Pinpoint the cell where the given text exists, returning its [x, y] midpoint coordinate. 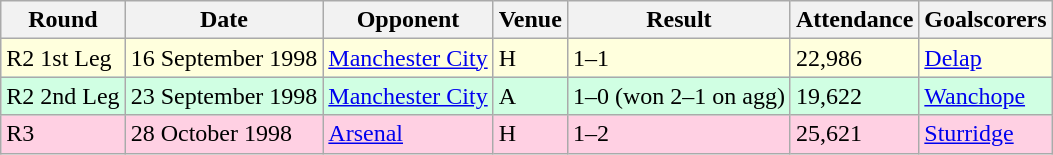
A [530, 96]
R2 2nd Leg [63, 96]
23 September 1998 [224, 96]
R2 1st Leg [63, 58]
Round [63, 20]
R3 [63, 134]
16 September 1998 [224, 58]
Wanchope [986, 96]
Goalscorers [986, 20]
19,622 [854, 96]
22,986 [854, 58]
Attendance [854, 20]
Arsenal [408, 134]
Opponent [408, 20]
Delap [986, 58]
Venue [530, 20]
Sturridge [986, 134]
1–2 [678, 134]
1–0 (won 2–1 on agg) [678, 96]
25,621 [854, 134]
Result [678, 20]
1–1 [678, 58]
Date [224, 20]
28 October 1998 [224, 134]
